Capture the cell that displays the provided text and extract its (X, Y) central coordinate. 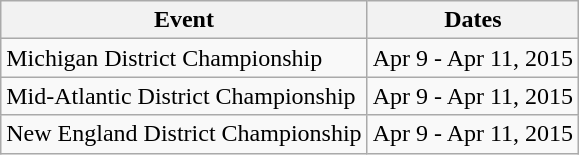
Event (184, 20)
Michigan District Championship (184, 58)
New England District Championship (184, 134)
Mid-Atlantic District Championship (184, 96)
Dates (473, 20)
